Detect which cell encompasses the target text, then output its [X, Y] center coordinate. 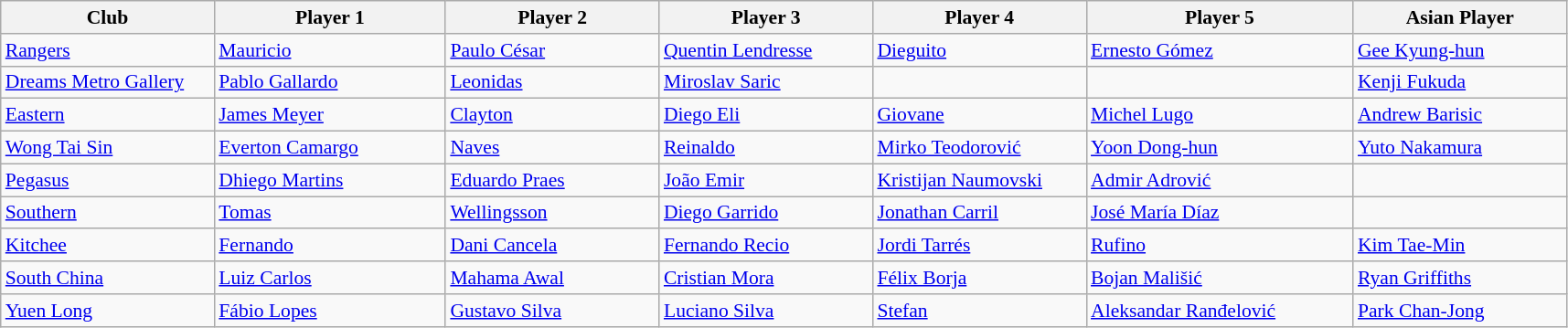
Reinaldo [766, 148]
Yuto Nakamura [1460, 148]
Eastern [108, 115]
Fernando [329, 246]
Jonathan Carril [979, 213]
Fábio Lopes [329, 311]
Andrew Barisic [1460, 115]
Kristijan Naumovski [979, 180]
Gee Kyung-hun [1460, 50]
Eduardo Praes [552, 180]
Luiz Carlos [329, 278]
Ernesto Gómez [1220, 50]
Luciano Silva [766, 311]
Southern [108, 213]
José María Díaz [1220, 213]
Player 2 [552, 17]
Leonidas [552, 82]
Wong Tai Sin [108, 148]
Rufino [1220, 246]
Park Chan-Jong [1460, 311]
Mirko Teodorović [979, 148]
Player 4 [979, 17]
Stefan [979, 311]
Pegasus [108, 180]
Tomas [329, 213]
Player 3 [766, 17]
Yuen Long [108, 311]
Dani Cancela [552, 246]
Paulo César [552, 50]
Everton Camargo [329, 148]
Rangers [108, 50]
Mahama Awal [552, 278]
Asian Player [1460, 17]
Kitchee [108, 246]
South China [108, 278]
Dieguito [979, 50]
Yoon Dong-hun [1220, 148]
Gustavo Silva [552, 311]
Admir Adrović [1220, 180]
Aleksandar Ranđelović [1220, 311]
Giovane [979, 115]
Clayton [552, 115]
Dhiego Martins [329, 180]
Quentin Lendresse [766, 50]
Ryan Griffiths [1460, 278]
Diego Eli [766, 115]
Fernando Recio [766, 246]
Player 5 [1220, 17]
Pablo Gallardo [329, 82]
Dreams Metro Gallery [108, 82]
Mauricio [329, 50]
Club [108, 17]
James Meyer [329, 115]
Michel Lugo [1220, 115]
Player 1 [329, 17]
Kim Tae-Min [1460, 246]
Jordi Tarrés [979, 246]
Naves [552, 148]
João Emir [766, 180]
Bojan Mališić [1220, 278]
Félix Borja [979, 278]
Cristian Mora [766, 278]
Wellingsson [552, 213]
Diego Garrido [766, 213]
Kenji Fukuda [1460, 82]
Miroslav Saric [766, 82]
